Find where the given text appears and provide that cell's center as (x, y) coordinate. 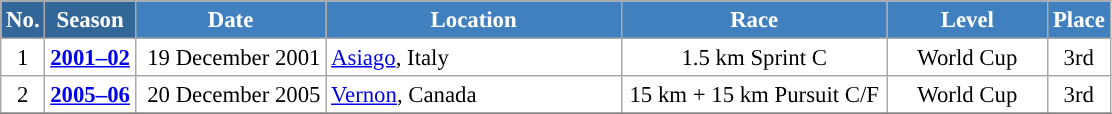
Date (230, 20)
19 December 2001 (230, 58)
Race (754, 20)
Location (474, 20)
No. (23, 20)
2 (23, 95)
1.5 km Sprint C (754, 58)
20 December 2005 (230, 95)
2005–06 (90, 95)
2001–02 (90, 58)
Asiago, Italy (474, 58)
Season (90, 20)
15 km + 15 km Pursuit C/F (754, 95)
Place (1079, 20)
Vernon, Canada (474, 95)
Level (968, 20)
1 (23, 58)
